Detect which cell encompasses the target text, then output its [x, y] center coordinate. 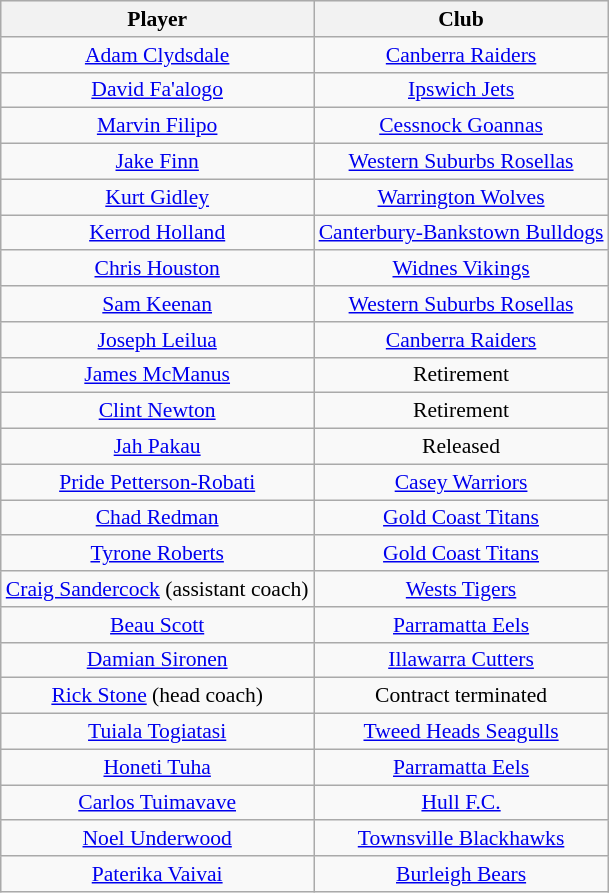
Townsville Blackhawks [462, 839]
Contract terminated [462, 696]
Kurt Gidley [158, 197]
Honeti Tuha [158, 767]
David Fa'alogo [158, 90]
Beau Scott [158, 625]
Released [462, 447]
Illawarra Cutters [462, 660]
Chris Houston [158, 269]
Casey Warriors [462, 482]
Ipswich Jets [462, 90]
Tweed Heads Seagulls [462, 732]
Pride Petterson-Robati [158, 482]
Adam Clydsdale [158, 55]
Carlos Tuimavave [158, 803]
Craig Sandercock (assistant coach) [158, 589]
Sam Keenan [158, 304]
Chad Redman [158, 518]
Kerrod Holland [158, 233]
Noel Underwood [158, 839]
Clint Newton [158, 411]
Rick Stone (head coach) [158, 696]
Canterbury-Bankstown Bulldogs [462, 233]
James McManus [158, 375]
Marvin Filipo [158, 126]
Paterika Vaivai [158, 874]
Player [158, 19]
Cessnock Goannas [462, 126]
Burleigh Bears [462, 874]
Jah Pakau [158, 447]
Jake Finn [158, 162]
Tyrone Roberts [158, 554]
Wests Tigers [462, 589]
Joseph Leilua [158, 340]
Hull F.C. [462, 803]
Damian Sironen [158, 660]
Tuiala Togiatasi [158, 732]
Club [462, 19]
Widnes Vikings [462, 269]
Warrington Wolves [462, 197]
